From the cell containing the given text, extract its center point as [x, y] coordinate. 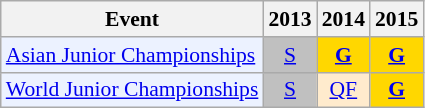
Asian Junior Championships [132, 55]
QF [344, 90]
World Junior Championships [132, 90]
2014 [344, 19]
Event [132, 19]
2015 [396, 19]
2013 [290, 19]
